Output the (x, y) coordinate of the center of the cell containing the given text.  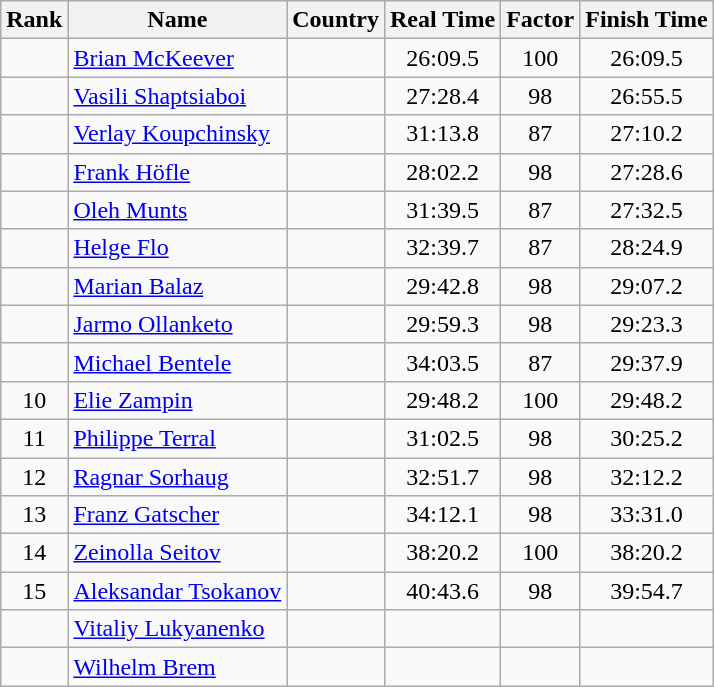
Vitaliy Lukyanenko (178, 629)
Country (336, 20)
29:07.2 (647, 286)
27:28.4 (442, 96)
29:59.3 (442, 324)
32:39.7 (442, 248)
31:13.8 (442, 134)
Verlay Koupchinsky (178, 134)
40:43.6 (442, 591)
27:10.2 (647, 134)
32:12.2 (647, 477)
Brian McKeever (178, 58)
28:24.9 (647, 248)
34:03.5 (442, 362)
Zeinolla Seitov (178, 553)
39:54.7 (647, 591)
28:02.2 (442, 172)
Aleksandar Tsokanov (178, 591)
11 (34, 438)
29:37.9 (647, 362)
29:23.3 (647, 324)
Factor (540, 20)
Real Time (442, 20)
31:39.5 (442, 210)
34:12.1 (442, 515)
30:25.2 (647, 438)
Ragnar Sorhaug (178, 477)
12 (34, 477)
Philippe Terral (178, 438)
27:28.6 (647, 172)
Elie Zampin (178, 400)
Jarmo Ollanketo (178, 324)
26:55.5 (647, 96)
27:32.5 (647, 210)
10 (34, 400)
14 (34, 553)
33:31.0 (647, 515)
Oleh Munts (178, 210)
Helge Flo (178, 248)
32:51.7 (442, 477)
Finish Time (647, 20)
29:42.8 (442, 286)
15 (34, 591)
Vasili Shaptsiaboi (178, 96)
Michael Bentele (178, 362)
Frank Höfle (178, 172)
13 (34, 515)
Franz Gatscher (178, 515)
Marian Balaz (178, 286)
31:02.5 (442, 438)
Rank (34, 20)
Wilhelm Brem (178, 667)
Name (178, 20)
